Search for the cell housing the specified text and yield its (X, Y) center coordinate. 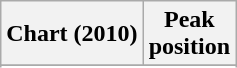
Chart (2010) (72, 34)
Peakposition (189, 34)
